Detect which cell encompasses the target text, then output its (X, Y) center coordinate. 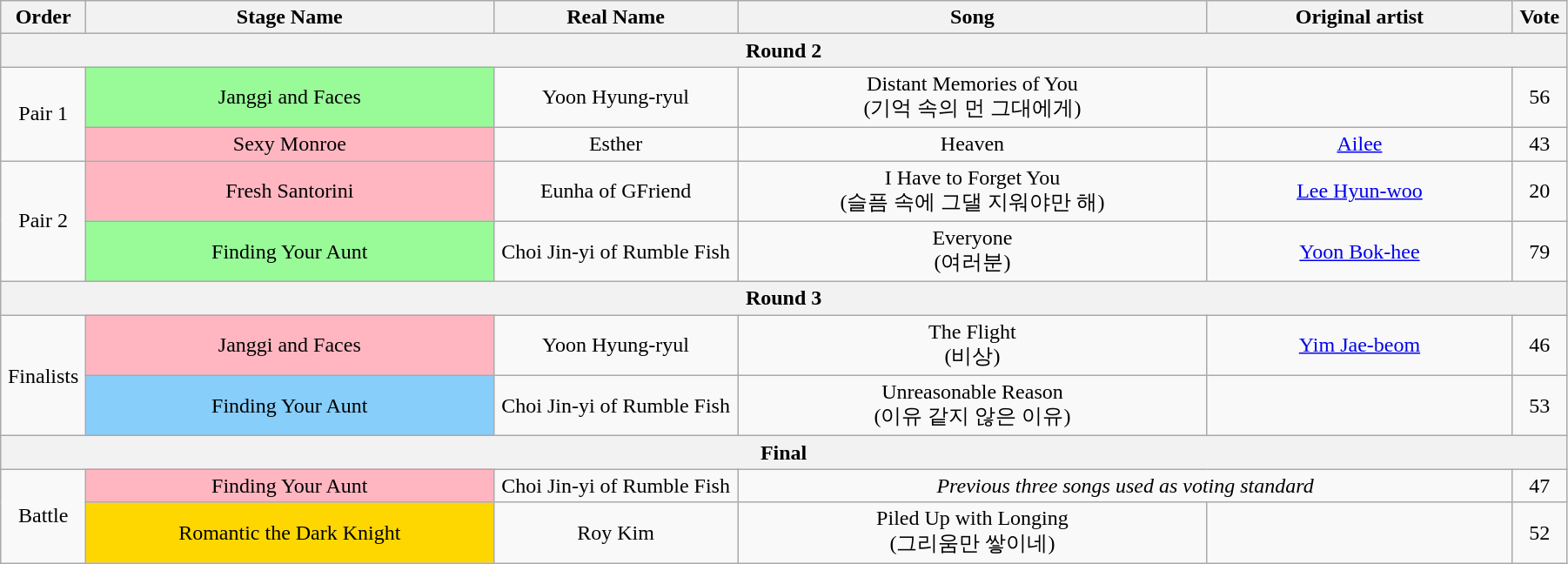
Previous three songs used as voting standard (1125, 486)
53 (1539, 406)
Ailee (1359, 144)
Battle (44, 516)
Heaven (973, 144)
Final (784, 453)
Fresh Santorini (290, 191)
Song (973, 17)
Eunha of GFriend (616, 191)
Lee Hyun-woo (1359, 191)
Sexy Monroe (290, 144)
Esther (616, 144)
Everyone(여러분) (973, 252)
Pair 1 (44, 114)
Unreasonable Reason(이유 같지 않은 이유) (973, 406)
Round 2 (784, 50)
79 (1539, 252)
Order (44, 17)
Stage Name (290, 17)
I Have to Forget You(슬픔 속에 그댈 지워야만 해) (973, 191)
43 (1539, 144)
Finalists (44, 376)
52 (1539, 533)
Romantic the Dark Knight (290, 533)
47 (1539, 486)
46 (1539, 346)
The Flight(비상) (973, 346)
Round 3 (784, 299)
Original artist (1359, 17)
20 (1539, 191)
Roy Kim (616, 533)
Piled Up with Longing(그리움만 쌓이네) (973, 533)
Distant Memories of You(기억 속의 먼 그대에게) (973, 97)
Pair 2 (44, 221)
56 (1539, 97)
Vote (1539, 17)
Real Name (616, 17)
Yim Jae-beom (1359, 346)
Yoon Bok-hee (1359, 252)
